Return the (x, y) coordinate for the center point of the cell that contains the specified text.  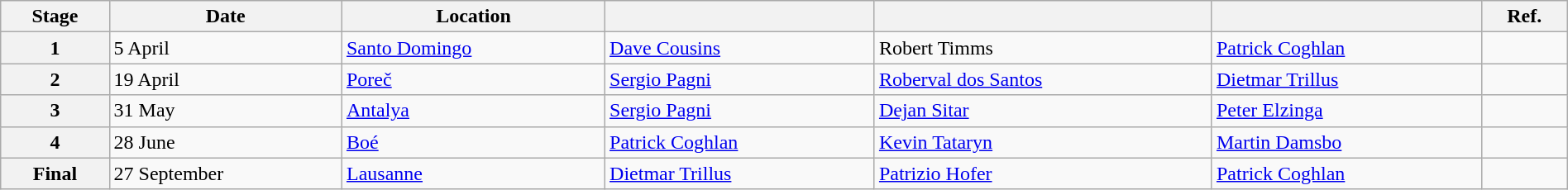
Peter Elzinga (1346, 111)
2 (55, 79)
Antalya (473, 111)
Dejan Sitar (1043, 111)
Stage (55, 17)
Ref. (1524, 17)
Location (473, 17)
Kevin Tataryn (1043, 142)
Poreč (473, 79)
Martin Damsbo (1346, 142)
Robert Timms (1043, 48)
Patrizio Hofer (1043, 173)
Final (55, 173)
Date (225, 17)
19 April (225, 79)
27 September (225, 173)
31 May (225, 111)
5 April (225, 48)
28 June (225, 142)
4 (55, 142)
1 (55, 48)
Dave Cousins (740, 48)
Boé (473, 142)
Lausanne (473, 173)
Santo Domingo (473, 48)
3 (55, 111)
Roberval dos Santos (1043, 79)
